Locate the cell with the specified text and output its (X, Y) center coordinate. 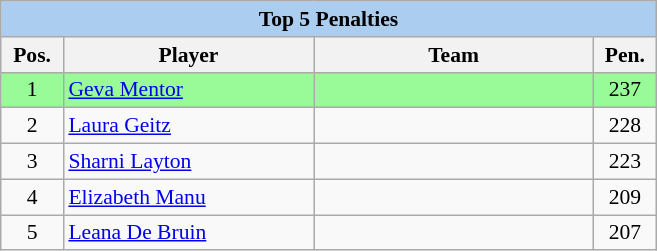
223 (626, 162)
Elizabeth Manu (188, 197)
237 (626, 90)
Sharni Layton (188, 162)
Geva Mentor (188, 90)
3 (32, 162)
Pen. (626, 55)
209 (626, 197)
Player (188, 55)
Pos. (32, 55)
207 (626, 233)
1 (32, 90)
2 (32, 126)
Leana De Bruin (188, 233)
Laura Geitz (188, 126)
5 (32, 233)
4 (32, 197)
228 (626, 126)
Top 5 Penalties (329, 19)
Team (454, 55)
